Identify which cell holds the provided text, then report its [x, y] central coordinate. 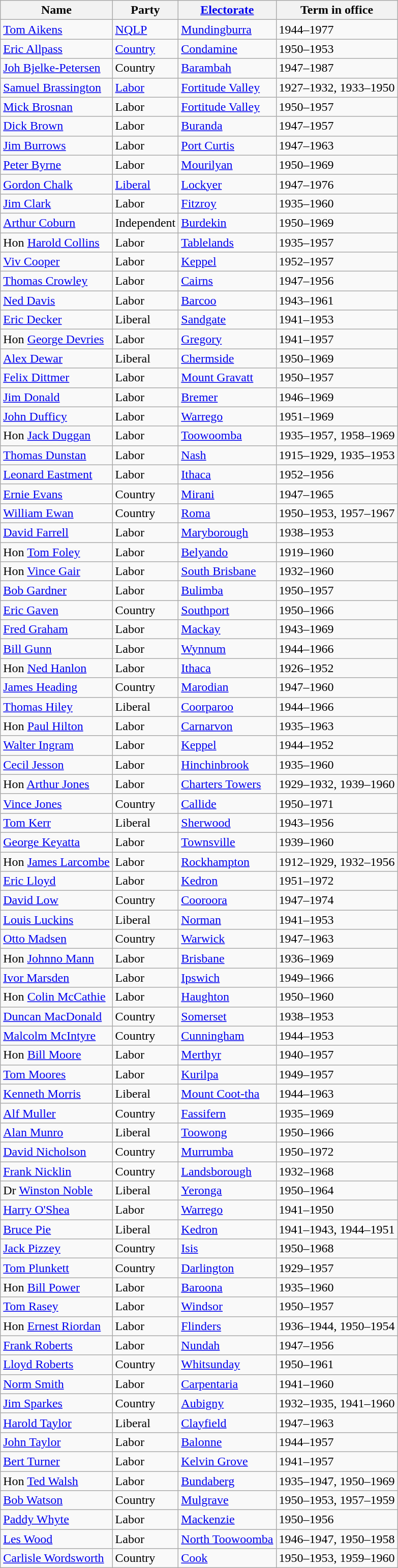
Barambah [227, 68]
Barcoo [227, 300]
Les Wood [56, 1539]
Eric Gaven [56, 610]
Nundah [227, 1345]
Hon Jack Duggan [56, 436]
Isis [227, 1249]
Cairns [227, 281]
Peter Byrne [56, 165]
Hon Bill Moore [56, 1055]
1947–1965 [336, 494]
1950–1953 [336, 49]
Harry O'Shea [56, 1210]
Cunningham [227, 1036]
Hon Colin McCathie [56, 997]
David Low [56, 900]
1941–1943, 1944–1951 [336, 1229]
Haughton [227, 997]
Jack Pizzey [56, 1249]
Chermside [227, 358]
Fitzroy [227, 203]
1927–1932, 1933–1950 [336, 87]
Bundaberg [227, 1481]
1935–1947, 1950–1969 [336, 1481]
1935–1963 [336, 726]
1944–1977 [336, 29]
Brisbane [227, 958]
1950–1971 [336, 803]
Darlington [227, 1268]
Mulgrave [227, 1500]
Charters Towers [227, 784]
1915–1929, 1935–1953 [336, 455]
Thomas Crowley [56, 281]
1944–1953 [336, 1036]
1952–1956 [336, 474]
Hon Harold Collins [56, 243]
Alf Muller [56, 1113]
Louis Luckins [56, 920]
Balonne [227, 1442]
Term in office [336, 10]
Hon Ned Hanlon [56, 668]
Paddy Whyte [56, 1520]
NQLP [145, 29]
Samuel Brassington [56, 87]
Port Curtis [227, 145]
1950–1956 [336, 1520]
Ipswich [227, 978]
1932–1935, 1941–1960 [336, 1403]
Condamine [227, 49]
1950–1968 [336, 1249]
Maryborough [227, 532]
Norm Smith [56, 1384]
Kurilpa [227, 1074]
Bremer [227, 397]
Mackay [227, 629]
Aubigny [227, 1403]
Hon Paul Hilton [56, 726]
1951–1969 [336, 416]
Mundingburra [227, 29]
Gordon Chalk [56, 184]
Mourilyan [227, 165]
1943–1961 [336, 300]
Hon Vince Gair [56, 571]
Gregory [227, 339]
Clayfield [227, 1423]
1950–1964 [336, 1191]
1929–1957 [336, 1268]
Carpentaria [227, 1384]
Nash [227, 455]
Tom Plunkett [56, 1268]
Marodian [227, 687]
Bob Watson [56, 1500]
Dr Winston Noble [56, 1191]
Mirani [227, 494]
Ivor Marsden [56, 978]
1950–1961 [336, 1365]
Electorate [227, 10]
1944–1963 [336, 1094]
Eric Decker [56, 320]
1935–1969 [336, 1113]
Toowoomba [227, 436]
Hon Johnno Mann [56, 958]
Thomas Dunstan [56, 455]
1912–1929, 1932–1956 [336, 862]
Warwick [227, 939]
Tablelands [227, 243]
Yeronga [227, 1191]
John Dufficy [56, 416]
Fred Graham [56, 629]
Fassifern [227, 1113]
David Farrell [56, 532]
Ernie Evans [56, 494]
William Ewan [56, 513]
Windsor [227, 1307]
Baroona [227, 1287]
Hon James Larcombe [56, 862]
1935–1957, 1958–1969 [336, 436]
Arthur Coburn [56, 223]
Bulimba [227, 591]
Ned Davis [56, 300]
Tom Kerr [56, 823]
1950–1960 [336, 997]
Wynnum [227, 649]
1944–1952 [336, 745]
Hon Arthur Jones [56, 784]
John Taylor [56, 1442]
Kelvin Grove [227, 1461]
Cook [227, 1558]
Hon Bill Power [56, 1287]
Toowong [227, 1132]
Lockyer [227, 184]
1950–1953, 1957–1967 [336, 513]
Sandgate [227, 320]
Jim Burrows [56, 145]
Murrumba [227, 1152]
Bob Gardner [56, 591]
1919–1960 [336, 552]
Frank Nicklin [56, 1171]
1952–1957 [336, 262]
Bert Turner [56, 1461]
North Toowoomba [227, 1539]
Coorparoo [227, 707]
Malcolm McIntyre [56, 1036]
1929–1932, 1939–1960 [336, 784]
Eric Allpass [56, 49]
Vince Jones [56, 803]
1947–1974 [336, 900]
Roma [227, 513]
1941–1960 [336, 1384]
Carnarvon [227, 726]
Norman [227, 920]
Mount Gravatt [227, 378]
Buranda [227, 126]
1946–1947, 1950–1958 [336, 1539]
Jim Donald [56, 397]
1947–1960 [336, 687]
1947–1957 [336, 126]
1932–1968 [336, 1171]
Jim Clark [56, 203]
Burdekin [227, 223]
Joh Bjelke-Petersen [56, 68]
Otto Madsen [56, 939]
Dick Brown [56, 126]
Cecil Jesson [56, 765]
Tom Moores [56, 1074]
Tom Aikens [56, 29]
Whitsunday [227, 1365]
1936–1969 [336, 958]
Mackenzie [227, 1520]
Merthyr [227, 1055]
1947–1976 [336, 184]
Frank Roberts [56, 1345]
1946–1969 [336, 397]
1943–1969 [336, 629]
1950–1953, 1957–1959 [336, 1500]
1935–1957 [336, 243]
1940–1957 [336, 1055]
Carlisle Wordsworth [56, 1558]
Name [56, 10]
Lloyd Roberts [56, 1365]
Independent [145, 223]
1949–1957 [336, 1074]
Jim Sparkes [56, 1403]
Hon Ted Walsh [56, 1481]
Belyando [227, 552]
1932–1960 [336, 571]
1944–1957 [336, 1442]
Southport [227, 610]
Rockhampton [227, 862]
1951–1972 [336, 881]
1950–1953, 1959–1960 [336, 1558]
Harold Taylor [56, 1423]
Felix Dittmer [56, 378]
Leonard Eastment [56, 474]
Bruce Pie [56, 1229]
Walter Ingram [56, 745]
1926–1952 [336, 668]
1950–1972 [336, 1152]
Thomas Hiley [56, 707]
Hon Ernest Riordan [56, 1326]
1941–1950 [336, 1210]
1943–1956 [336, 823]
Bill Gunn [56, 649]
1949–1966 [336, 978]
David Nicholson [56, 1152]
Alex Dewar [56, 358]
Alan Munro [56, 1132]
George Keyatta [56, 842]
Viv Cooper [56, 262]
Hinchinbrook [227, 765]
James Heading [56, 687]
Townsville [227, 842]
Hon George Devries [56, 339]
Flinders [227, 1326]
South Brisbane [227, 571]
Cooroora [227, 900]
Mount Coot-tha [227, 1094]
1947–1987 [336, 68]
Tom Rasey [56, 1307]
Somerset [227, 1016]
Callide [227, 803]
1939–1960 [336, 842]
Sherwood [227, 823]
Eric Lloyd [56, 881]
Hon Tom Foley [56, 552]
1936–1944, 1950–1954 [336, 1326]
Kenneth Morris [56, 1094]
Duncan MacDonald [56, 1016]
Party [145, 10]
Landsborough [227, 1171]
Mick Brosnan [56, 107]
